Pinpoint the cell where the given text exists, returning its [X, Y] midpoint coordinate. 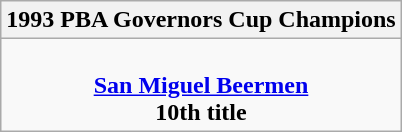
San Miguel Beermen 10th title [201, 85]
1993 PBA Governors Cup Champions [201, 20]
